Identify which cell holds the provided text, then report its [X, Y] central coordinate. 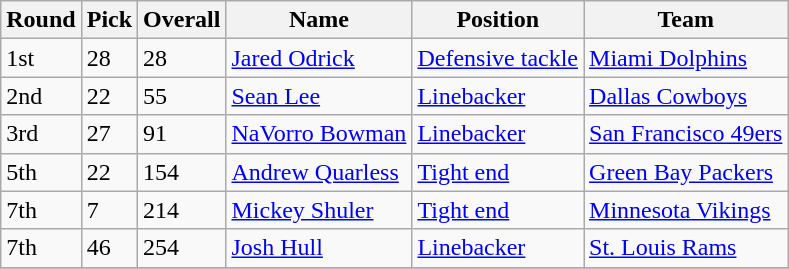
Pick [109, 20]
7 [109, 210]
154 [182, 172]
55 [182, 96]
Mickey Shuler [319, 210]
5th [41, 172]
214 [182, 210]
Jared Odrick [319, 58]
1st [41, 58]
St. Louis Rams [686, 248]
2nd [41, 96]
Team [686, 20]
91 [182, 134]
Josh Hull [319, 248]
Overall [182, 20]
27 [109, 134]
Andrew Quarless [319, 172]
Green Bay Packers [686, 172]
Name [319, 20]
Position [498, 20]
Miami Dolphins [686, 58]
46 [109, 248]
3rd [41, 134]
Sean Lee [319, 96]
NaVorro Bowman [319, 134]
254 [182, 248]
San Francisco 49ers [686, 134]
Round [41, 20]
Defensive tackle [498, 58]
Minnesota Vikings [686, 210]
Dallas Cowboys [686, 96]
